Capture the cell that displays the provided text and extract its [X, Y] central coordinate. 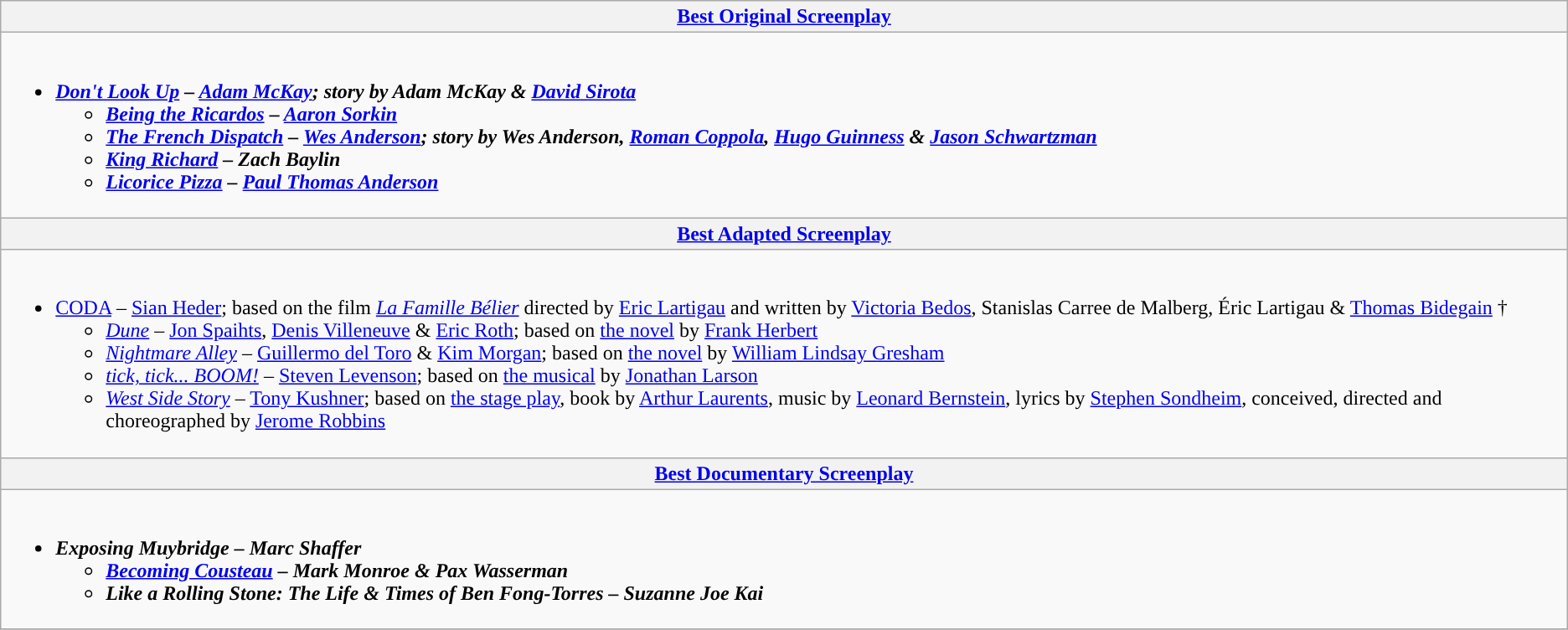
Best Original Screenplay [784, 17]
Best Documentary Screenplay [784, 473]
Best Adapted Screenplay [784, 234]
